Return the [x, y] coordinate for the center point of the cell that contains the specified text.  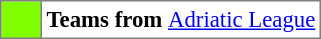
Teams from Adriatic League [180, 20]
